Determine the [x, y] coordinate at the center of the cell enclosing the given text.  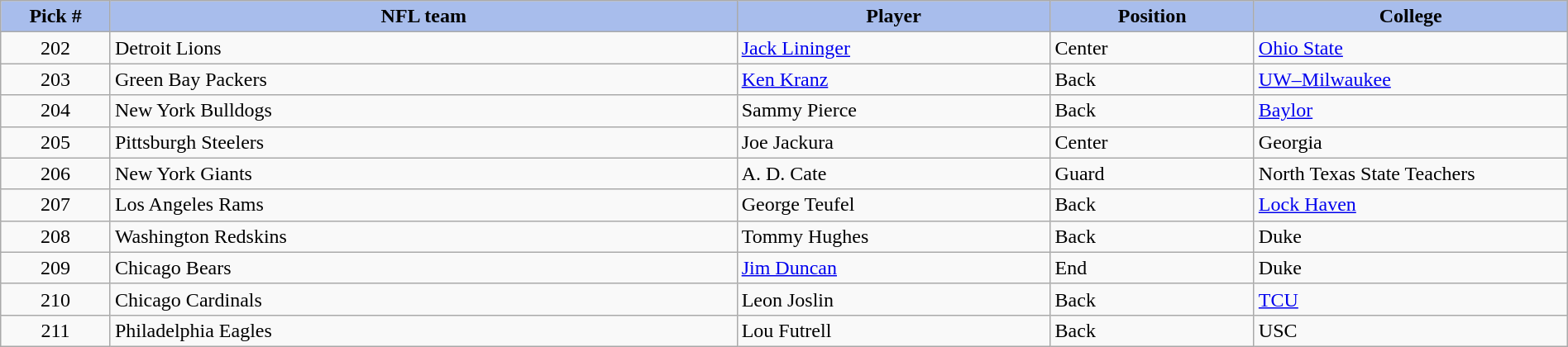
NFL team [423, 17]
Philadelphia Eagles [423, 330]
Georgia [1411, 142]
208 [56, 236]
North Texas State Teachers [1411, 173]
Lock Haven [1411, 205]
Washington Redskins [423, 236]
Pittsburgh Steelers [423, 142]
Chicago Cardinals [423, 299]
211 [56, 330]
Chicago Bears [423, 268]
New York Giants [423, 173]
Sammy Pierce [893, 111]
204 [56, 111]
202 [56, 48]
Ohio State [1411, 48]
College [1411, 17]
205 [56, 142]
Detroit Lions [423, 48]
George Teufel [893, 205]
Los Angeles Rams [423, 205]
Ken Kranz [893, 79]
Position [1152, 17]
210 [56, 299]
209 [56, 268]
Green Bay Packers [423, 79]
Guard [1152, 173]
Leon Joslin [893, 299]
A. D. Cate [893, 173]
207 [56, 205]
USC [1411, 330]
203 [56, 79]
Jim Duncan [893, 268]
UW–Milwaukee [1411, 79]
Jack Lininger [893, 48]
Tommy Hughes [893, 236]
New York Bulldogs [423, 111]
Lou Futrell [893, 330]
Baylor [1411, 111]
Joe Jackura [893, 142]
Pick # [56, 17]
Player [893, 17]
End [1152, 268]
206 [56, 173]
TCU [1411, 299]
